Find where the given text appears and provide that cell's center as (x, y) coordinate. 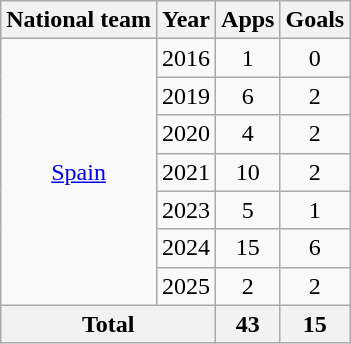
2024 (186, 248)
National team (79, 20)
0 (315, 58)
2019 (186, 96)
Goals (315, 20)
2021 (186, 172)
Total (108, 324)
2023 (186, 210)
5 (248, 210)
Spain (79, 172)
2016 (186, 58)
Year (186, 20)
43 (248, 324)
2020 (186, 134)
2025 (186, 286)
4 (248, 134)
10 (248, 172)
Apps (248, 20)
